Determine the (X, Y) coordinate at the center of the cell enclosing the given text.  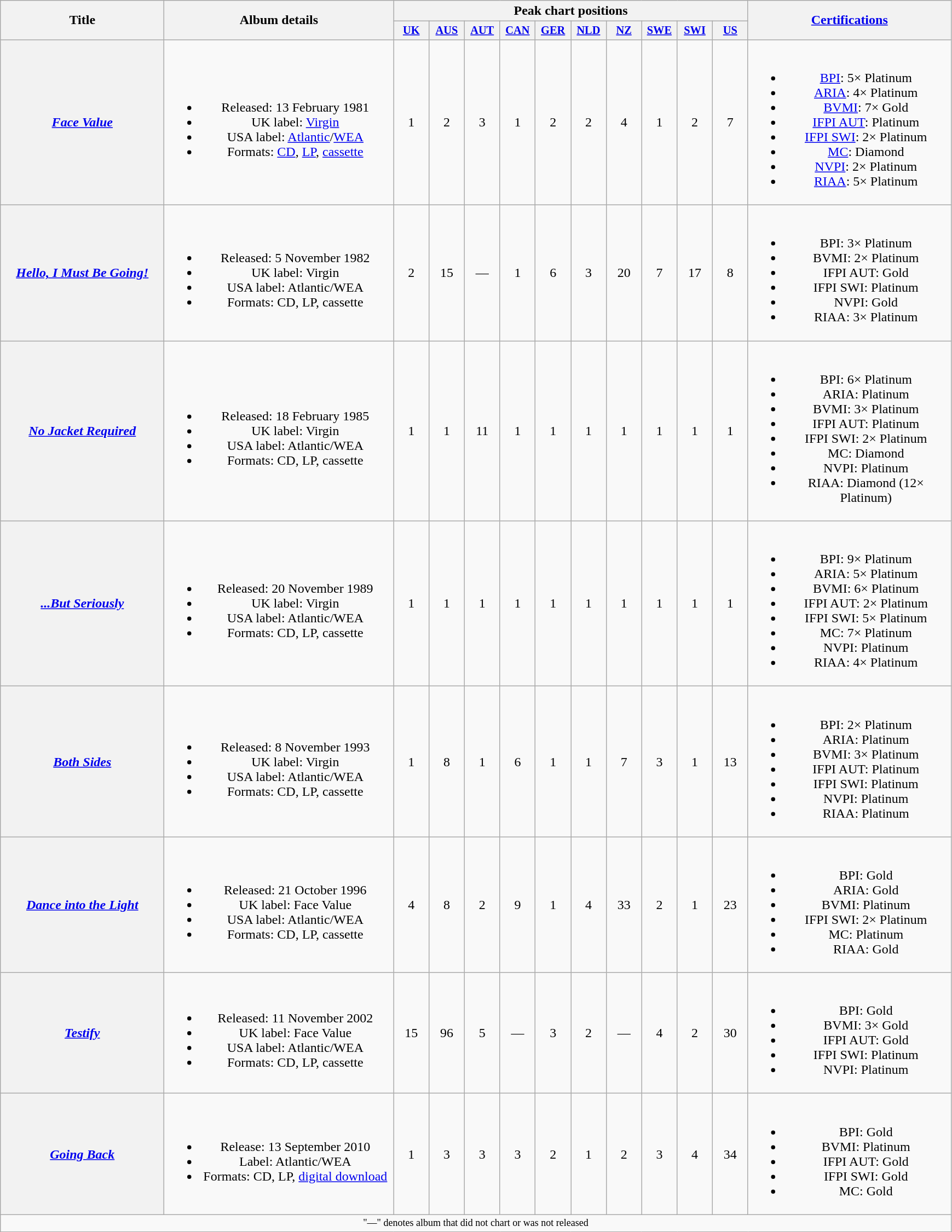
Released: 18 February 1985UK label: VirginUSA label: Atlantic/WEAFormats: CD, LP, cassette (279, 431)
SWE (659, 31)
Certifications (850, 20)
Going Back (82, 1154)
BPI: 5× PlatinumARIA: 4× PlatinumBVMI: 7× GoldIFPI AUT: PlatinumIFPI SWI: 2× PlatinumMC: DiamondNVPI: 2× PlatinumRIAA: 5× Platinum (850, 122)
...But Seriously (82, 604)
Dance into the Light (82, 905)
23 (730, 905)
BPI: 3× PlatinumBVMI: 2× PlatinumIFPI AUT: GoldIFPI SWI: PlatinumNVPI: GoldRIAA: 3× Platinum (850, 273)
BPI: GoldARIA: GoldBVMI: PlatinumIFPI SWI: 2× PlatinumMC: PlatinumRIAA: Gold (850, 905)
20 (624, 273)
96 (447, 1033)
AUT (482, 31)
Testify (82, 1033)
SWI (695, 31)
34 (730, 1154)
BPI: 9× PlatinumARIA: 5× PlatinumBVMI: 6× PlatinumIFPI AUT: 2× PlatinumIFPI SWI: 5× PlatinumMC: 7× PlatinumNVPI: PlatinumRIAA: 4× Platinum (850, 604)
17 (695, 273)
Released: 21 October 1996UK label: Face ValueUSA label: Atlantic/WEAFormats: CD, LP, cassette (279, 905)
Released: 8 November 1993UK label: VirginUSA label: Atlantic/WEAFormats: CD, LP, cassette (279, 762)
BPI: 2× PlatinumARIA: PlatinumBVMI: 3× PlatinumIFPI AUT: PlatinumIFPI SWI: PlatinumNVPI: PlatinumRIAA: Platinum (850, 762)
BPI: 6× PlatinumARIA: PlatinumBVMI: 3× PlatinumIFPI AUT: PlatinumIFPI SWI: 2× PlatinumMC: DiamondNVPI: PlatinumRIAA: Diamond (12× Platinum) (850, 431)
GER (553, 31)
UK (412, 31)
Face Value (82, 122)
BPI: GoldBVMI: PlatinumIFPI AUT: GoldIFPI SWI: GoldMC: Gold (850, 1154)
Album details (279, 20)
5 (482, 1033)
US (730, 31)
13 (730, 762)
Peak chart positions (570, 11)
"—" denotes album that did not chart or was not released (476, 1223)
Released: 5 November 1982UK label: VirginUSA label: Atlantic/WEAFormats: CD, LP, cassette (279, 273)
33 (624, 905)
30 (730, 1033)
NZ (624, 31)
Both Sides (82, 762)
Released: 11 November 2002UK label: Face ValueUSA label: Atlantic/WEAFormats: CD, LP, cassette (279, 1033)
NLD (589, 31)
Released: 13 February 1981UK label: VirginUSA label: Atlantic/WEAFormats: CD, LP, cassette (279, 122)
Release: 13 September 2010Label: Atlantic/WEAFormats: CD, LP, digital download (279, 1154)
Released: 20 November 1989UK label: VirginUSA label: Atlantic/WEAFormats: CD, LP, cassette (279, 604)
Title (82, 20)
BPI: GoldBVMI: 3× GoldIFPI AUT: GoldIFPI SWI: PlatinumNVPI: Platinum (850, 1033)
Hello, I Must Be Going! (82, 273)
11 (482, 431)
CAN (518, 31)
AUS (447, 31)
9 (518, 905)
No Jacket Required (82, 431)
